Detect which cell encompasses the target text, then output its (x, y) center coordinate. 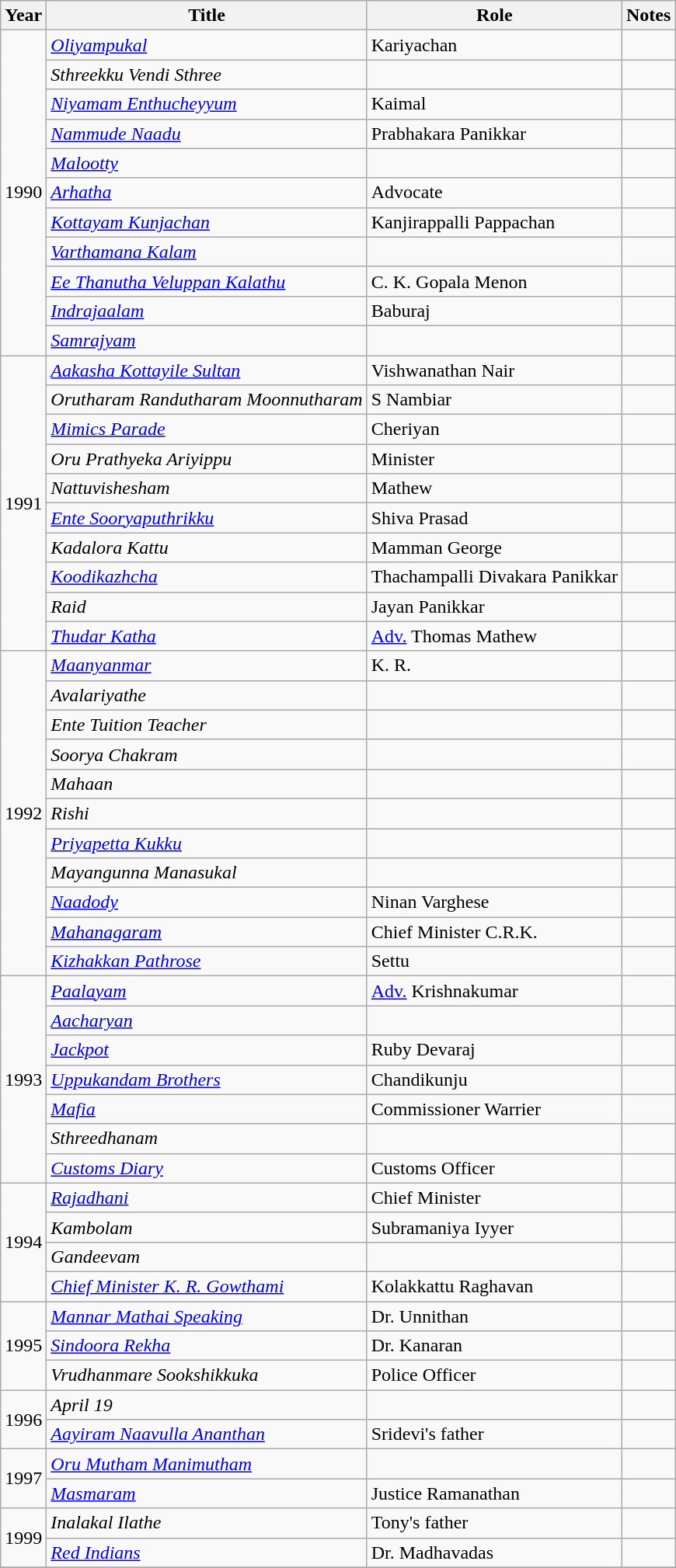
Title (207, 16)
Kambolam (207, 1227)
Mafia (207, 1109)
1993 (23, 1080)
Oliyampukal (207, 45)
Notes (648, 16)
Mathew (494, 488)
Oru Mutham Manimutham (207, 1464)
Raid (207, 607)
Thudar Katha (207, 636)
Aayiram Naavulla Ananthan (207, 1434)
Mayangunna Manasukal (207, 873)
Police Officer (494, 1375)
Indrajaalam (207, 311)
Koodikazhcha (207, 577)
Kizhakkan Pathrose (207, 961)
Shiva Prasad (494, 518)
Sridevi's father (494, 1434)
Rishi (207, 813)
April 19 (207, 1405)
Oru Prathyeka Ariyippu (207, 459)
Dr. Kanaran (494, 1346)
Paalayam (207, 991)
1995 (23, 1346)
K. R. (494, 666)
Mahanagaram (207, 932)
Advocate (494, 193)
Niyamam Enthucheyyum (207, 104)
Settu (494, 961)
Kadalora Kattu (207, 548)
Adv. Krishnakumar (494, 991)
Vrudhanmare Sookshikkuka (207, 1375)
Masmaram (207, 1493)
Sthreekku Vendi Sthree (207, 75)
Thachampalli Divakara Panikkar (494, 577)
Jayan Panikkar (494, 607)
1997 (23, 1479)
Kaimal (494, 104)
Ente Sooryaputhrikku (207, 518)
Naadody (207, 902)
Customs Officer (494, 1168)
Adv. Thomas Mathew (494, 636)
Mimics Parade (207, 429)
Orutharam Randutharam Moonnutharam (207, 400)
Gandeevam (207, 1257)
Baburaj (494, 311)
Varthamana Kalam (207, 252)
Mahaan (207, 784)
1996 (23, 1420)
Customs Diary (207, 1168)
Kariyachan (494, 45)
Vishwanathan Nair (494, 370)
Maanyanmar (207, 666)
Minister (494, 459)
Chief Minister C.R.K. (494, 932)
Soorya Chakram (207, 754)
Nattuvishesham (207, 488)
Red Indians (207, 1552)
1991 (23, 503)
Ee Thanutha Veluppan Kalathu (207, 281)
Prabhakara Panikkar (494, 134)
Dr. Madhavadas (494, 1552)
Ruby Devaraj (494, 1050)
Chief Minister K. R. Gowthami (207, 1286)
Commissioner Warrier (494, 1109)
Aacharyan (207, 1020)
Ente Tuition Teacher (207, 725)
Samrajyam (207, 340)
Sindoora Rekha (207, 1346)
Arhatha (207, 193)
Ninan Varghese (494, 902)
Rajadhani (207, 1198)
Inalakal Ilathe (207, 1523)
Chief Minister (494, 1198)
Avalariyathe (207, 695)
1990 (23, 193)
1992 (23, 814)
1994 (23, 1242)
Uppukandam Brothers (207, 1080)
Malootty (207, 163)
Jackpot (207, 1050)
Justice Ramanathan (494, 1493)
Kottayam Kunjachan (207, 222)
Chandikunju (494, 1080)
S Nambiar (494, 400)
Tony's father (494, 1523)
Mannar Mathai Speaking (207, 1316)
Nammude Naadu (207, 134)
Mamman George (494, 548)
Aakasha Kottayile Sultan (207, 370)
Kolakkattu Raghavan (494, 1286)
Dr. Unnithan (494, 1316)
Kanjirappalli Pappachan (494, 222)
Sthreedhanam (207, 1139)
Role (494, 16)
Priyapetta Kukku (207, 843)
Subramaniya Iyyer (494, 1227)
Cheriyan (494, 429)
Year (23, 16)
C. K. Gopala Menon (494, 281)
1999 (23, 1538)
